Detect which cell encompasses the target text, then output its (x, y) center coordinate. 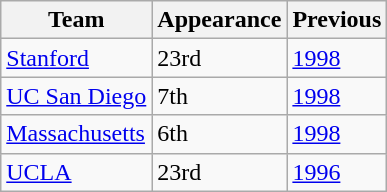
Previous (337, 20)
Appearance (220, 20)
UC San Diego (76, 96)
7th (220, 96)
Stanford (76, 58)
Massachusetts (76, 134)
1996 (337, 172)
6th (220, 134)
Team (76, 20)
UCLA (76, 172)
